Find where the given text appears and provide that cell's center as (x, y) coordinate. 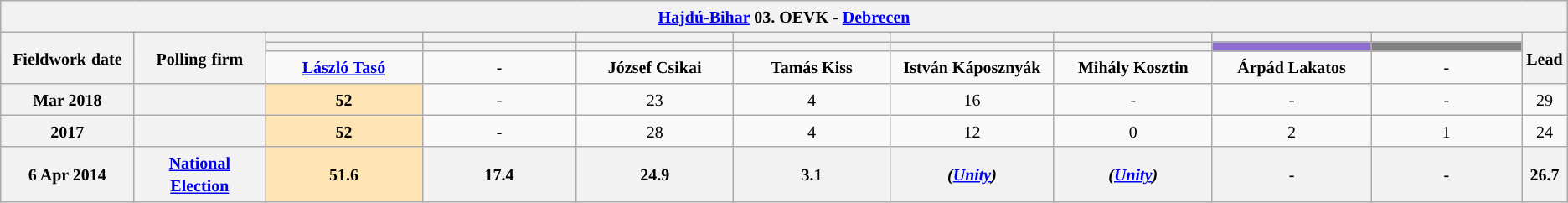
István Káposznyák (972, 67)
Mar 2018 (67, 99)
24.9 (655, 174)
28 (655, 131)
Tamás Kiss (811, 67)
Fieldwork date (67, 58)
51.6 (343, 174)
National Election (199, 174)
József Csikai (655, 67)
0 (1132, 131)
Lead (1545, 58)
1 (1447, 131)
23 (655, 99)
6 Apr 2014 (67, 174)
László Tasó (343, 67)
12 (972, 131)
16 (972, 99)
29 (1545, 99)
17.4 (499, 174)
2017 (67, 131)
Mihály Kosztin (1132, 67)
24 (1545, 131)
3.1 (811, 174)
Árpád Lakatos (1292, 67)
2 (1292, 131)
Polling firm (199, 58)
Hajdú-Bihar 03. OEVK - Debrecen (784, 17)
26.7 (1545, 174)
